Find where the given text appears and provide that cell's center as (x, y) coordinate. 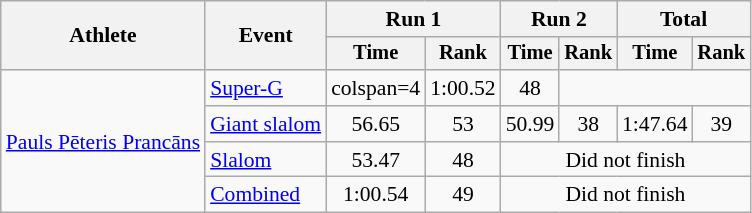
Run 2 (559, 19)
1:47.64 (654, 124)
colspan=4 (376, 88)
56.65 (376, 124)
Total (684, 19)
38 (588, 124)
Pauls Pēteris Prancāns (103, 141)
Giant slalom (266, 124)
Slalom (266, 160)
Super-G (266, 88)
Event (266, 36)
39 (722, 124)
53.47 (376, 160)
Athlete (103, 36)
53 (462, 124)
49 (462, 195)
Run 1 (414, 19)
50.99 (530, 124)
1:00.54 (376, 195)
1:00.52 (462, 88)
Combined (266, 195)
